Return (X, Y) of the center of cell containing provided text 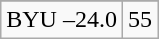
BYU –24.0 (62, 20)
55 (140, 20)
